Identify which cell holds the provided text, then report its (x, y) central coordinate. 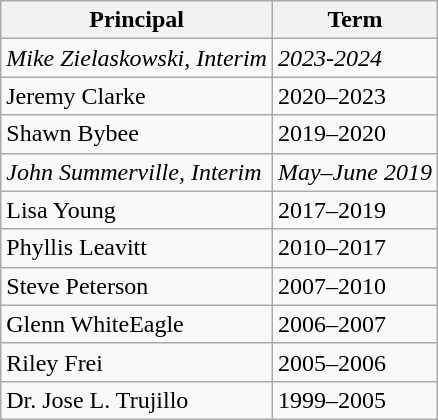
2006–2007 (354, 324)
2010–2017 (354, 248)
Dr. Jose L. Trujillo (137, 400)
2023-2024 (354, 58)
Shawn Bybee (137, 134)
Term (354, 20)
2007–2010 (354, 286)
1999–2005 (354, 400)
Jeremy Clarke (137, 96)
Phyllis Leavitt (137, 248)
Steve Peterson (137, 286)
2020–2023 (354, 96)
2005–2006 (354, 362)
John Summerville, Interim (137, 172)
Lisa Young (137, 210)
Riley Frei (137, 362)
2019–2020 (354, 134)
Mike Zielaskowski, Interim (137, 58)
May–June 2019 (354, 172)
2017–2019 (354, 210)
Glenn WhiteEagle (137, 324)
Principal (137, 20)
